Provide the (x, y) coordinate of the cell's center where the given text is located.  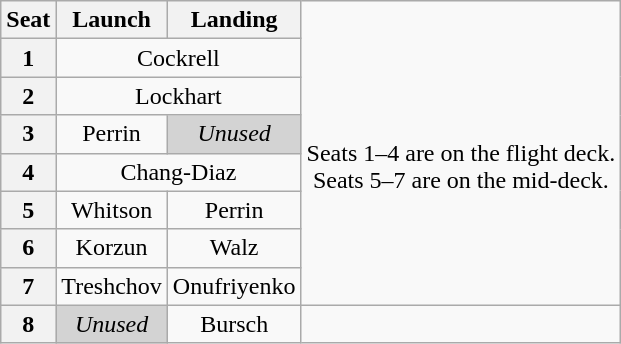
Korzun (112, 248)
Whitson (112, 210)
Treshchov (112, 286)
8 (28, 324)
Lockhart (178, 96)
5 (28, 210)
7 (28, 286)
Launch (112, 20)
Cockrell (178, 58)
2 (28, 96)
Chang-Diaz (178, 172)
Walz (234, 248)
4 (28, 172)
Onufriyenko (234, 286)
Seats 1–4 are on the flight deck.Seats 5–7 are on the mid-deck. (461, 153)
1 (28, 58)
Seat (28, 20)
6 (28, 248)
Bursch (234, 324)
Landing (234, 20)
3 (28, 134)
